Detect which cell encompasses the target text, then output its [x, y] center coordinate. 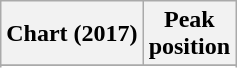
Peakposition [189, 34]
Chart (2017) [72, 34]
